Identify which cell holds the provided text, then report its [x, y] central coordinate. 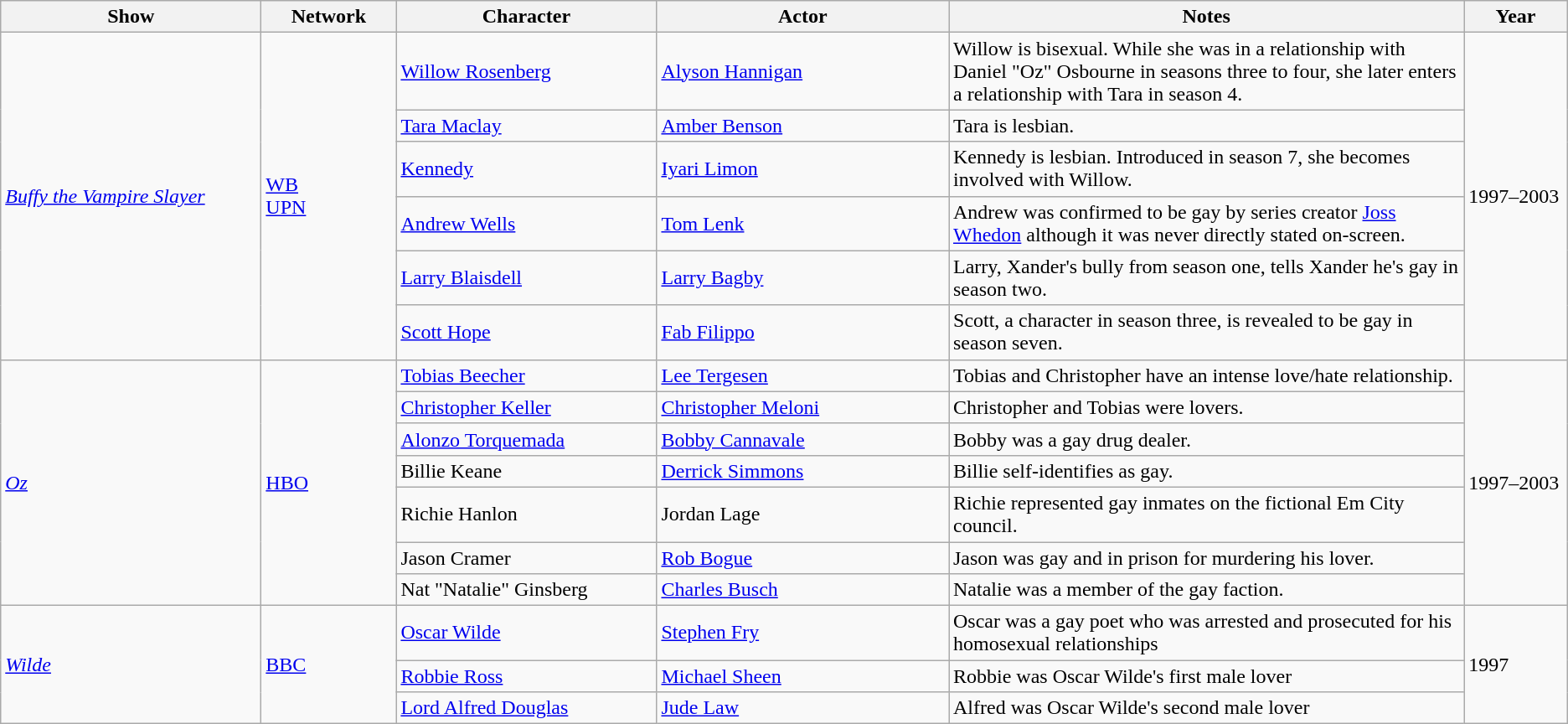
Oscar Wilde [526, 633]
Larry Blaisdell [526, 278]
Tara is lesbian. [1206, 126]
HBO [328, 483]
Andrew Wells [526, 223]
Buffy the Vampire Slayer [131, 196]
Christopher Meloni [802, 407]
Andrew was confirmed to be gay by series creator Joss Whedon although it was never directly stated on-screen. [1206, 223]
Scott Hope [526, 332]
Alonzo Torquemada [526, 439]
WB UPN [328, 196]
Jude Law [802, 708]
Stephen Fry [802, 633]
Richie represented gay inmates on the fictional Em City council. [1206, 515]
Billie Keane [526, 471]
Lee Tergesen [802, 375]
Notes [1206, 17]
Christopher and Tobias were lovers. [1206, 407]
Show [131, 17]
Jordan Lage [802, 515]
Kennedy [526, 169]
Fab Filippo [802, 332]
Michael Sheen [802, 676]
Tom Lenk [802, 223]
Actor [802, 17]
Jason was gay and in prison for murdering his lover. [1206, 557]
Rob Bogue [802, 557]
Network [328, 17]
Year [1516, 17]
Derrick Simmons [802, 471]
Richie Hanlon [526, 515]
Charles Busch [802, 590]
Larry Bagby [802, 278]
Scott, a character in season three, is revealed to be gay in season seven. [1206, 332]
Nat "Natalie" Ginsberg [526, 590]
Billie self-identifies as gay. [1206, 471]
Bobby Cannavale [802, 439]
Larry, Xander's bully from season one, tells Xander he's gay in season two. [1206, 278]
Wilde [131, 665]
Jason Cramer [526, 557]
Oz [131, 483]
Tara Maclay [526, 126]
Iyari Limon [802, 169]
Tobias and Christopher have an intense love/hate relationship. [1206, 375]
BBC [328, 665]
Amber Benson [802, 126]
Willow Rosenberg [526, 71]
Alyson Hannigan [802, 71]
Oscar was a gay poet who was arrested and prosecuted for his homosexual relationships [1206, 633]
Character [526, 17]
Lord Alfred Douglas [526, 708]
Alfred was Oscar Wilde's second male lover [1206, 708]
Bobby was a gay drug dealer. [1206, 439]
Kennedy is lesbian. Introduced in season 7, she becomes involved with Willow. [1206, 169]
Robbie Ross [526, 676]
Robbie was Oscar Wilde's first male lover [1206, 676]
Tobias Beecher [526, 375]
Natalie was a member of the gay faction. [1206, 590]
Christopher Keller [526, 407]
1997 [1516, 665]
